Pinpoint the cell where the given text exists, returning its [x, y] midpoint coordinate. 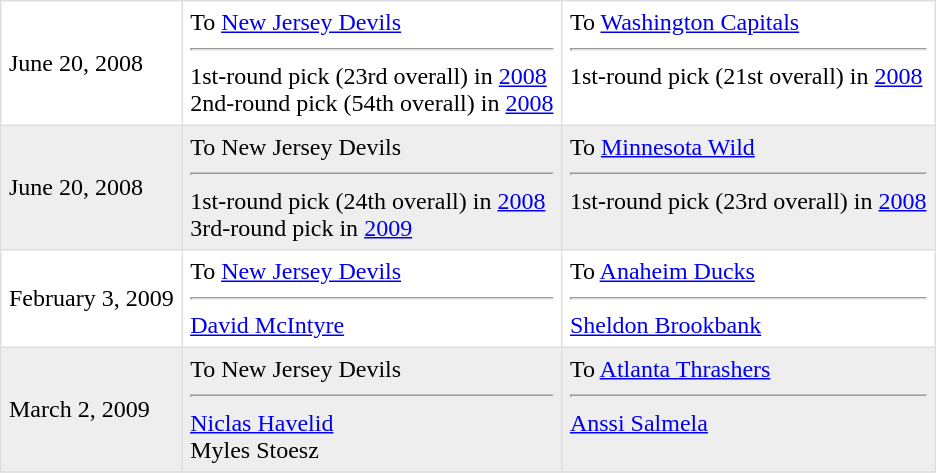
To Atlanta Thrashers Anssi Salmela [748, 409]
To Washington Capitals 1st-round pick (21st overall) in 2008 [748, 63]
To New Jersey Devils 1st-round pick (24th overall) in 20083rd-round pick in 2009 [372, 187]
March 2, 2009 [92, 409]
To New Jersey Devils David McIntyre [372, 299]
To Minnesota Wild 1st-round pick (23rd overall) in 2008 [748, 187]
February 3, 2009 [92, 299]
To New Jersey Devils Niclas HavelidMyles Stoesz [372, 409]
To Anaheim Ducks Sheldon Brookbank [748, 299]
To New Jersey Devils 1st-round pick (23rd overall) in 20082nd-round pick (54th overall) in 2008 [372, 63]
